Return (X, Y) of the center of cell containing provided text 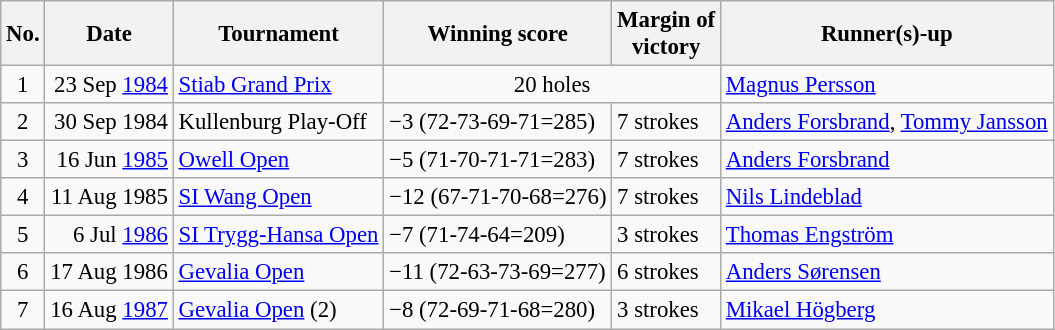
Mikael Högberg (886, 310)
3 (23, 160)
1 (23, 85)
Owell Open (278, 160)
Winning score (498, 34)
20 holes (552, 85)
Stiab Grand Prix (278, 85)
Margin ofvictory (666, 34)
7 (23, 310)
−12 (67-71-70-68=276) (498, 197)
Nils Lindeblad (886, 197)
Gevalia Open (278, 273)
Anders Sørensen (886, 273)
Anders Forsbrand, Tommy Jansson (886, 122)
5 (23, 235)
Kullenburg Play-Off (278, 122)
6 (23, 273)
Tournament (278, 34)
4 (23, 197)
−7 (71-74-64=209) (498, 235)
−8 (72-69-71-68=280) (498, 310)
No. (23, 34)
Thomas Engström (886, 235)
6 strokes (666, 273)
Runner(s)-up (886, 34)
2 (23, 122)
30 Sep 1984 (109, 122)
17 Aug 1986 (109, 273)
16 Jun 1985 (109, 160)
Gevalia Open (2) (278, 310)
Date (109, 34)
SI Trygg-Hansa Open (278, 235)
23 Sep 1984 (109, 85)
−3 (72-73-69-71=285) (498, 122)
−11 (72-63-73-69=277) (498, 273)
6 Jul 1986 (109, 235)
Anders Forsbrand (886, 160)
SI Wang Open (278, 197)
16 Aug 1987 (109, 310)
11 Aug 1985 (109, 197)
Magnus Persson (886, 85)
−5 (71-70-71-71=283) (498, 160)
